Return the [X, Y] coordinate for the center point of the cell that contains the specified text.  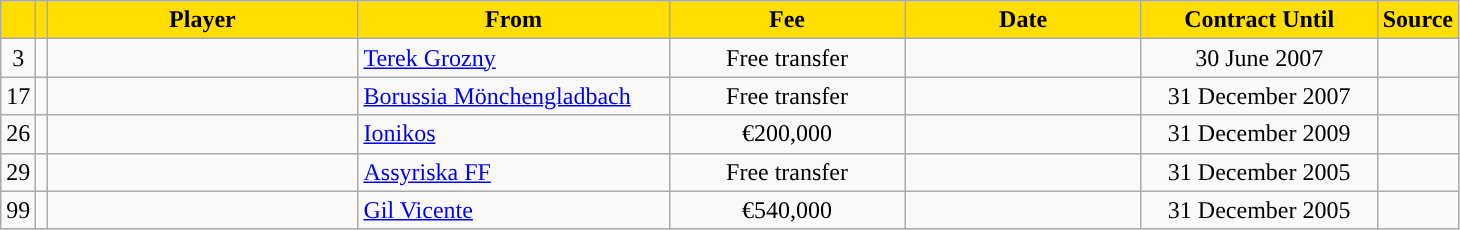
29 [18, 172]
30 June 2007 [1259, 58]
Date [1023, 20]
Player [202, 20]
€540,000 [787, 210]
From [514, 20]
Gil Vicente [514, 210]
€200,000 [787, 134]
Source [1418, 20]
17 [18, 96]
Assyriska FF [514, 172]
99 [18, 210]
3 [18, 58]
Borussia Mönchengladbach [514, 96]
26 [18, 134]
Terek Grozny [514, 58]
Fee [787, 20]
31 December 2007 [1259, 96]
31 December 2009 [1259, 134]
Ionikos [514, 134]
Contract Until [1259, 20]
